Determine the (X, Y) coordinate at the center of the cell enclosing the given text.  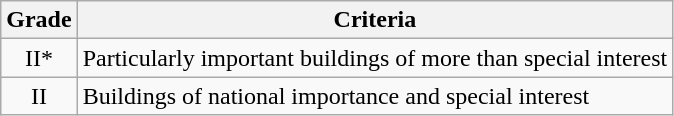
Criteria (375, 20)
Particularly important buildings of more than special interest (375, 58)
Buildings of national importance and special interest (375, 96)
II (39, 96)
II* (39, 58)
Grade (39, 20)
